Return the (x, y) coordinate for the center point of the cell that contains the specified text.  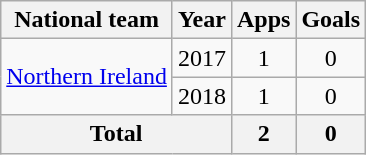
Total (116, 134)
2 (263, 134)
Northern Ireland (87, 77)
Apps (263, 20)
2017 (202, 58)
Year (202, 20)
2018 (202, 96)
Goals (331, 20)
National team (87, 20)
